Return the (x, y) coordinate for the center point of the cell that contains the specified text.  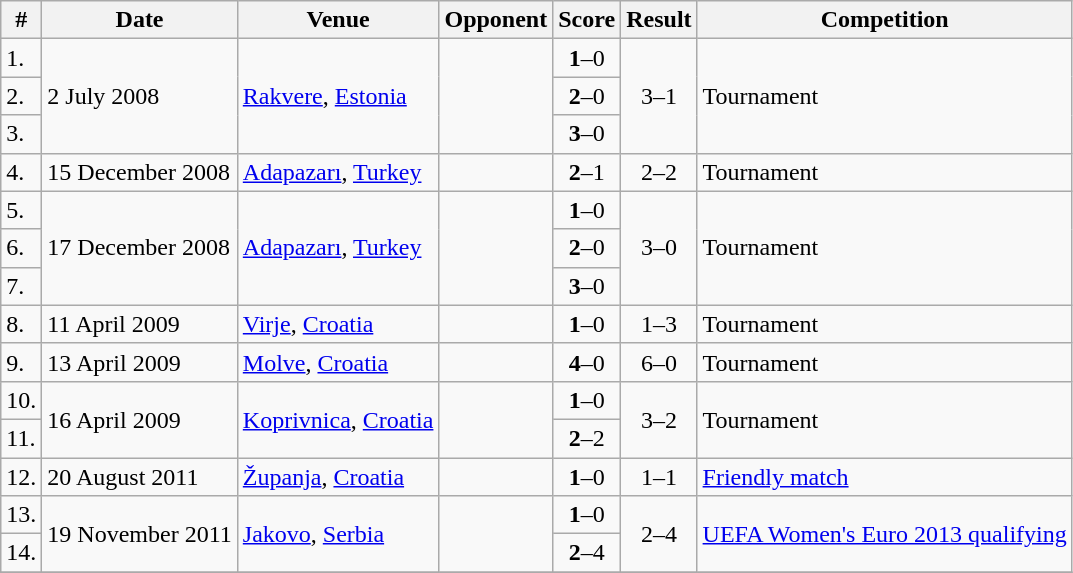
12. (22, 477)
Županja, Croatia (338, 477)
Venue (338, 20)
6–0 (659, 362)
Jakovo, Serbia (338, 534)
Date (140, 20)
16 April 2009 (140, 419)
Rakvere, Estonia (338, 96)
4–0 (587, 362)
6. (22, 248)
2 July 2008 (140, 96)
13 April 2009 (140, 362)
5. (22, 210)
4. (22, 172)
Koprivnica, Croatia (338, 419)
Competition (884, 20)
3. (22, 134)
Molve, Croatia (338, 362)
1. (22, 58)
8. (22, 324)
2–1 (587, 172)
17 December 2008 (140, 248)
20 August 2011 (140, 477)
Score (587, 20)
10. (22, 400)
1–1 (659, 477)
3–2 (659, 419)
14. (22, 553)
Opponent (496, 20)
# (22, 20)
7. (22, 286)
19 November 2011 (140, 534)
15 December 2008 (140, 172)
13. (22, 515)
2. (22, 96)
Friendly match (884, 477)
11. (22, 438)
Virje, Croatia (338, 324)
11 April 2009 (140, 324)
3–1 (659, 96)
9. (22, 362)
1–3 (659, 324)
Result (659, 20)
UEFA Women's Euro 2013 qualifying (884, 534)
